Output the [x, y] coordinate of the center of the cell containing the given text.  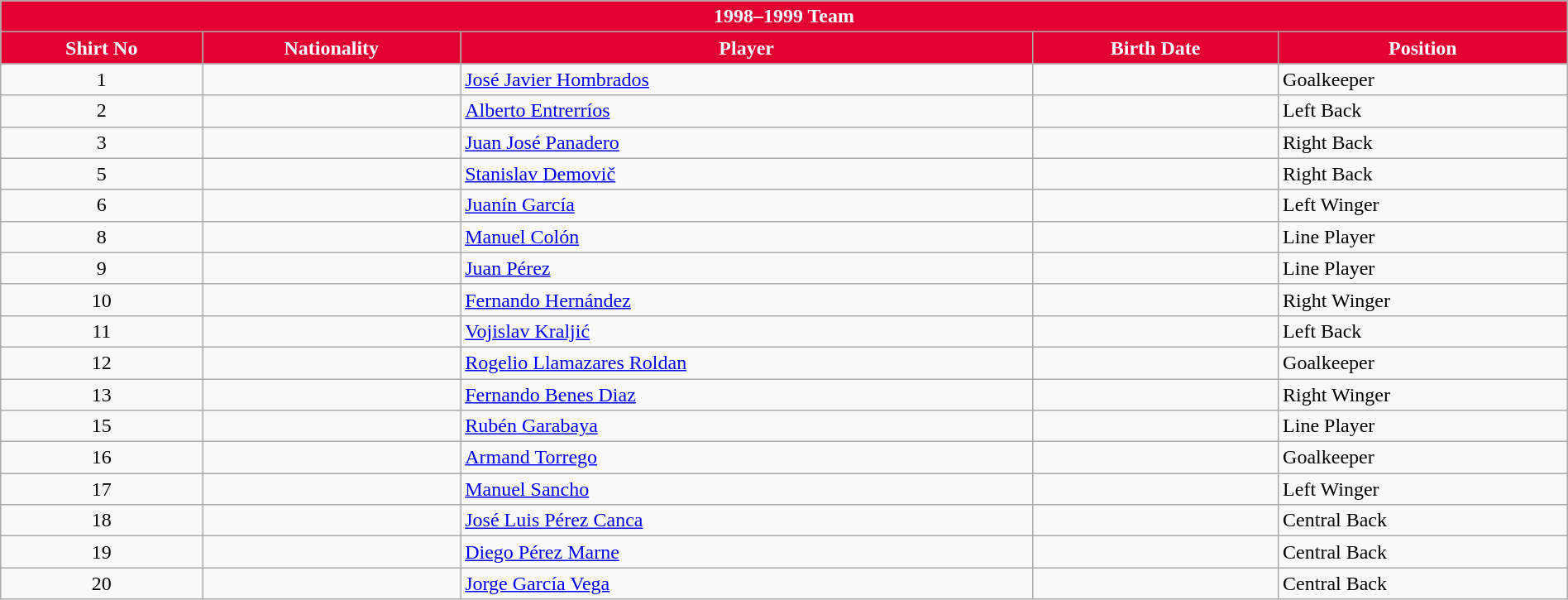
Manuel Colón [747, 237]
Player [747, 48]
8 [102, 237]
13 [102, 395]
Juanín García [747, 205]
2 [102, 111]
Jorge García Vega [747, 583]
Stanislav Demovič [747, 174]
Nationality [332, 48]
Rogelio Llamazares Roldan [747, 362]
Juan José Panadero [747, 142]
Rubén Garabaya [747, 426]
12 [102, 362]
1998–1999 Team [784, 17]
Manuel Sancho [747, 489]
1 [102, 79]
Fernando Hernández [747, 300]
Shirt No [102, 48]
Juan Pérez [747, 268]
Fernando Benes Diaz [747, 395]
Diego Pérez Marne [747, 552]
Birth Date [1156, 48]
José Javier Hombrados [747, 79]
3 [102, 142]
11 [102, 331]
10 [102, 300]
Armand Torrego [747, 458]
18 [102, 521]
16 [102, 458]
19 [102, 552]
Alberto Entrerríos [747, 111]
Vojislav Kraljić [747, 331]
9 [102, 268]
15 [102, 426]
5 [102, 174]
José Luis Pérez Canca [747, 521]
17 [102, 489]
6 [102, 205]
20 [102, 583]
Position [1423, 48]
